Identify which cell holds the provided text, then report its (X, Y) central coordinate. 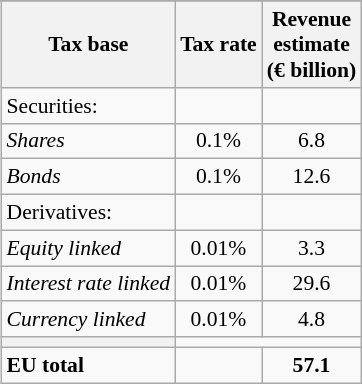
Tax base (89, 44)
Equity linked (89, 248)
EU total (89, 365)
6.8 (312, 141)
29.6 (312, 284)
Revenue estimate (€ billion) (312, 44)
Shares (89, 141)
Interest rate linked (89, 284)
3.3 (312, 248)
Securities: (89, 105)
Tax rate (218, 44)
Derivatives: (89, 212)
Bonds (89, 177)
4.8 (312, 319)
12.6 (312, 177)
Currency linked (89, 319)
57.1 (312, 365)
